Provide the [X, Y] coordinate of the cell's center where the given text is located.  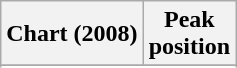
Chart (2008) [72, 34]
Peakposition [189, 34]
